Search for the cell housing the specified text and yield its [X, Y] center coordinate. 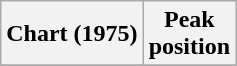
Chart (1975) [72, 34]
Peakposition [189, 34]
